Scan for the cell matching the given text and deliver its (X, Y) coordinate at center. 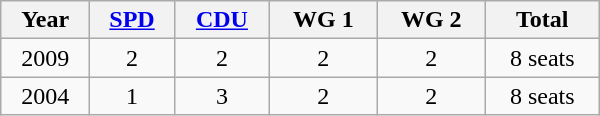
WG 2 (431, 20)
SPD (132, 20)
3 (222, 96)
Total (542, 20)
CDU (222, 20)
1 (132, 96)
WG 1 (323, 20)
2009 (46, 58)
2004 (46, 96)
Year (46, 20)
